Identify which cell holds the provided text, then report its [X, Y] central coordinate. 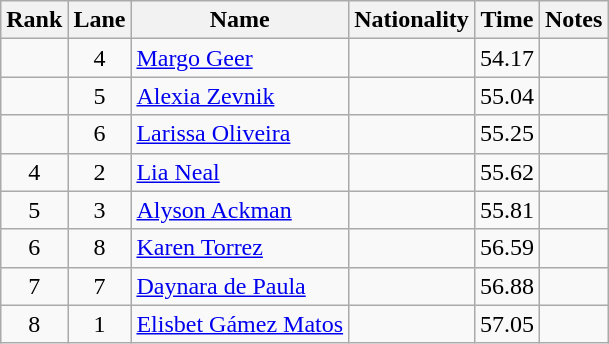
55.81 [506, 210]
Larissa Oliveira [240, 134]
Name [240, 20]
57.05 [506, 324]
55.62 [506, 172]
Alyson Ackman [240, 210]
56.59 [506, 248]
1 [100, 324]
54.17 [506, 58]
Elisbet Gámez Matos [240, 324]
Notes [573, 20]
Lia Neal [240, 172]
2 [100, 172]
Time [506, 20]
Karen Torrez [240, 248]
56.88 [506, 286]
Alexia Zevnik [240, 96]
Lane [100, 20]
Nationality [412, 20]
Rank [34, 20]
Margo Geer [240, 58]
55.04 [506, 96]
55.25 [506, 134]
3 [100, 210]
Daynara de Paula [240, 286]
